Determine the (x, y) coordinate at the center of the cell enclosing the given text.  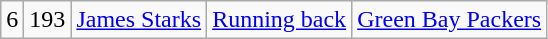
6 (12, 20)
Green Bay Packers (450, 20)
Running back (280, 20)
193 (48, 20)
James Starks (139, 20)
